Provide the (X, Y) coordinate of the cell's center where the given text is located.  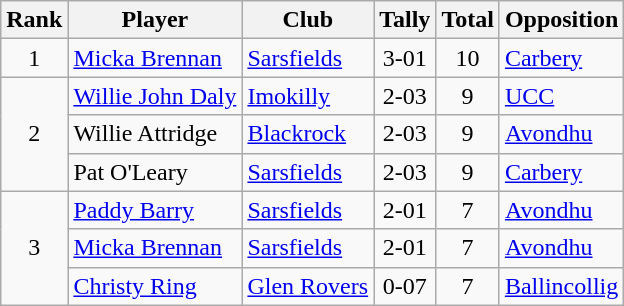
Ballincollig (561, 286)
Blackrock (308, 134)
1 (34, 58)
10 (468, 58)
Pat O'Leary (155, 172)
Rank (34, 20)
Tally (405, 20)
Imokilly (308, 96)
3 (34, 248)
Club (308, 20)
Willie John Daly (155, 96)
Total (468, 20)
Paddy Barry (155, 210)
2 (34, 134)
Christy Ring (155, 286)
0-07 (405, 286)
Willie Attridge (155, 134)
UCC (561, 96)
Opposition (561, 20)
Player (155, 20)
Glen Rovers (308, 286)
3-01 (405, 58)
